Return [x, y] of the center of cell containing provided text 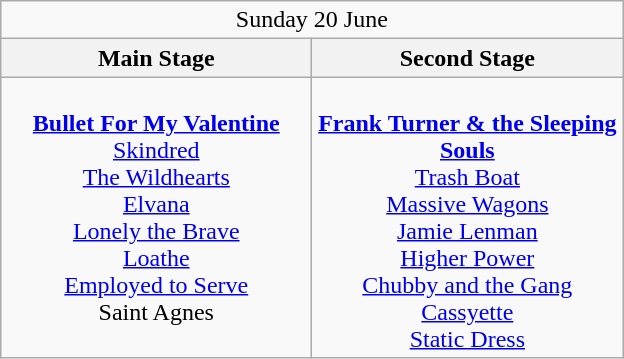
Frank Turner & the Sleeping Souls Trash Boat Massive Wagons Jamie Lenman Higher Power Chubby and the Gang Cassyette Static Dress [468, 218]
Main Stage [156, 58]
Bullet For My Valentine Skindred The Wildhearts Elvana Lonely the Brave Loathe Employed to Serve Saint Agnes [156, 218]
Sunday 20 June [312, 20]
Second Stage [468, 58]
